Scan for the cell matching the given text and deliver its [x, y] coordinate at center. 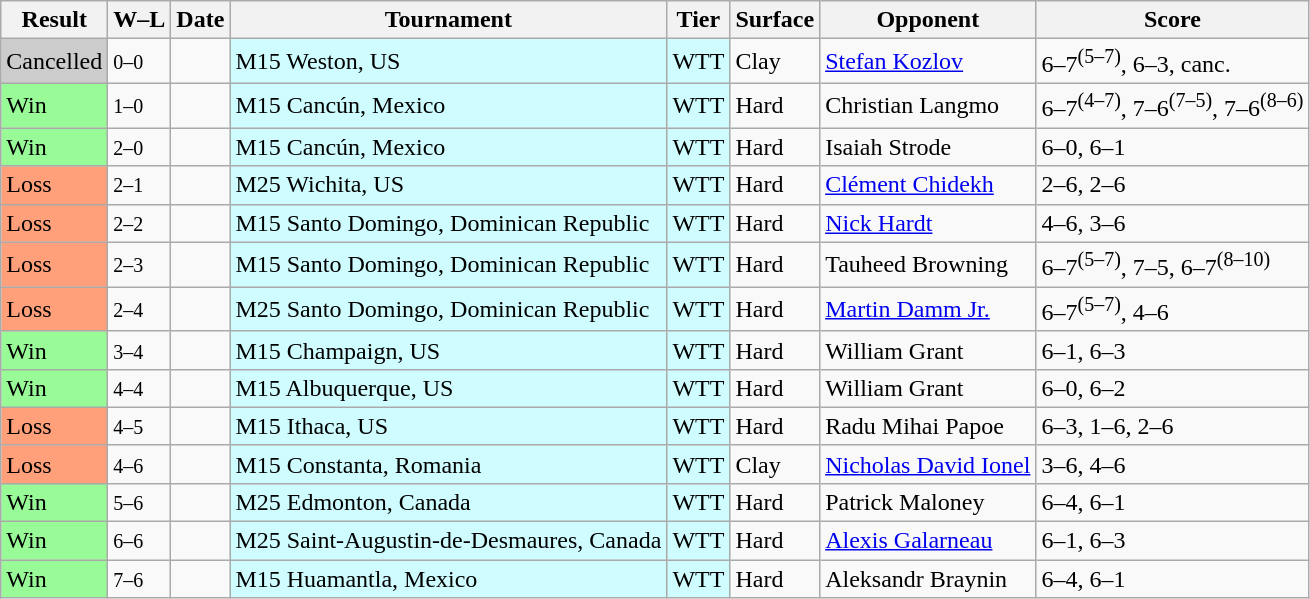
2–3 [140, 264]
M15 Champaign, US [448, 350]
5–6 [140, 502]
3–4 [140, 350]
Nick Hardt [928, 223]
7–6 [140, 579]
2–1 [140, 185]
W–L [140, 20]
6–0, 6–1 [1172, 147]
Score [1172, 20]
4–6 [140, 464]
M25 Wichita, US [448, 185]
M15 Ithaca, US [448, 426]
4–5 [140, 426]
Alexis Galarneau [928, 541]
2–2 [140, 223]
0–0 [140, 62]
M15 Weston, US [448, 62]
6–6 [140, 541]
6–7(5–7), 4–6 [1172, 310]
6–7(5–7), 7–5, 6–7(8–10) [1172, 264]
Surface [775, 20]
6–7(4–7), 7–6(7–5), 7–6(8–6) [1172, 106]
3–6, 4–6 [1172, 464]
M15 Huamantla, Mexico [448, 579]
Tauheed Browning [928, 264]
1–0 [140, 106]
2–6, 2–6 [1172, 185]
Opponent [928, 20]
Tier [698, 20]
Isaiah Strode [928, 147]
4–6, 3–6 [1172, 223]
Tournament [448, 20]
M25 Edmonton, Canada [448, 502]
2–4 [140, 310]
Stefan Kozlov [928, 62]
Patrick Maloney [928, 502]
M25 Saint-Augustin-de-Desmaures, Canada [448, 541]
2–0 [140, 147]
4–4 [140, 388]
M15 Constanta, Romania [448, 464]
6–7(5–7), 6–3, canc. [1172, 62]
6–3, 1–6, 2–6 [1172, 426]
Christian Langmo [928, 106]
Cancelled [54, 62]
Nicholas David Ionel [928, 464]
Date [200, 20]
Result [54, 20]
Radu Mihai Papoe [928, 426]
Martin Damm Jr. [928, 310]
M15 Albuquerque, US [448, 388]
Aleksandr Braynin [928, 579]
6–0, 6–2 [1172, 388]
M25 Santo Domingo, Dominican Republic [448, 310]
Clément Chidekh [928, 185]
